Pinpoint the cell where the given text exists, returning its (x, y) midpoint coordinate. 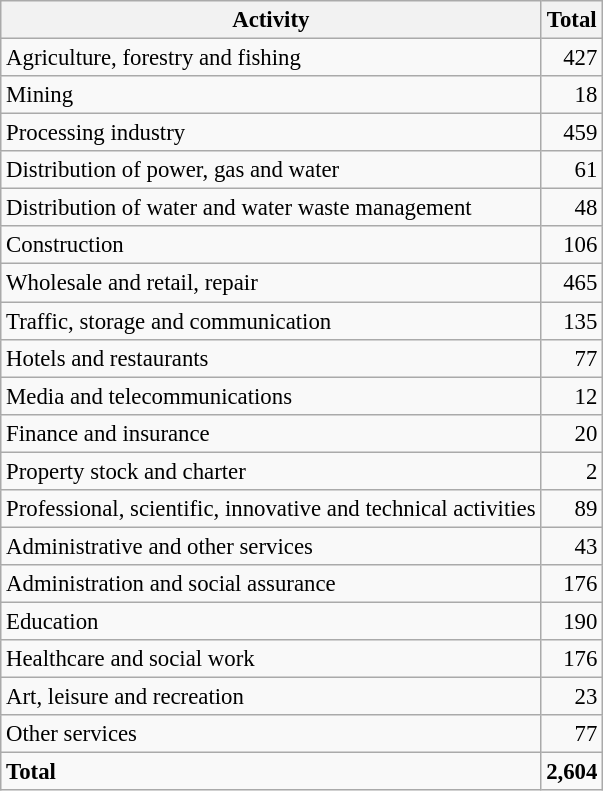
2 (572, 471)
Media and telecommunications (271, 396)
Administrative and other services (271, 546)
12 (572, 396)
61 (572, 170)
Other services (271, 734)
43 (572, 546)
Distribution of power, gas and water (271, 170)
Finance and insurance (271, 433)
Wholesale and retail, repair (271, 283)
89 (572, 509)
Property stock and charter (271, 471)
465 (572, 283)
459 (572, 133)
Mining (271, 95)
135 (572, 321)
Professional, scientific, innovative and technical activities (271, 509)
106 (572, 245)
23 (572, 697)
Construction (271, 245)
Agriculture, forestry and fishing (271, 58)
48 (572, 208)
Hotels and restaurants (271, 358)
18 (572, 95)
Processing industry (271, 133)
Art, leisure and recreation (271, 697)
20 (572, 433)
Activity (271, 20)
Education (271, 621)
Traffic, storage and communication (271, 321)
427 (572, 58)
2,604 (572, 772)
Distribution of water and water waste management (271, 208)
Healthcare and social work (271, 659)
Administration and social assurance (271, 584)
190 (572, 621)
